Identify which cell holds the provided text, then report its [x, y] central coordinate. 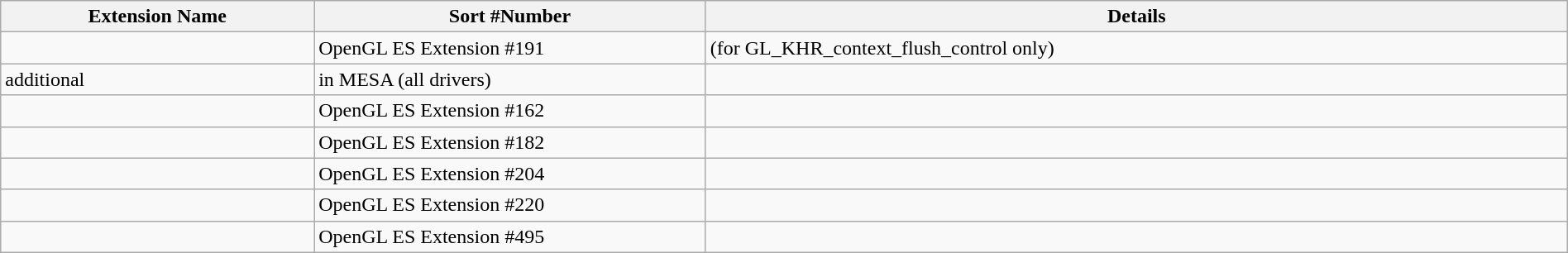
OpenGL ES Extension #220 [510, 205]
Details [1136, 17]
in MESA (all drivers) [510, 79]
(for GL_KHR_context_flush_control only) [1136, 48]
OpenGL ES Extension #495 [510, 236]
Sort #Number [510, 17]
additional [157, 79]
Extension Name [157, 17]
OpenGL ES Extension #182 [510, 142]
OpenGL ES Extension #191 [510, 48]
OpenGL ES Extension #204 [510, 174]
OpenGL ES Extension #162 [510, 111]
